Locate the cell with the specified text and output its [X, Y] center coordinate. 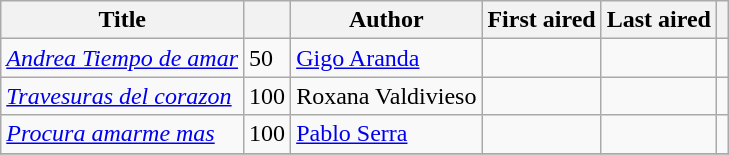
50 [268, 58]
Gigo Aranda [386, 58]
Last aired [658, 20]
Pablo Serra [386, 134]
Roxana Valdivieso [386, 96]
Author [386, 20]
Andrea Tiempo de amar [122, 58]
First aired [542, 20]
Title [122, 20]
Procura amarme mas [122, 134]
Travesuras del corazon [122, 96]
